Capture the cell that displays the provided text and extract its [X, Y] central coordinate. 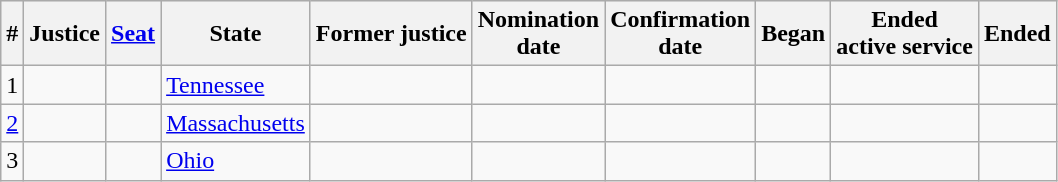
3 [12, 161]
Former justice [391, 34]
Nominationdate [538, 34]
Justice [65, 34]
Endedactive service [905, 34]
# [12, 34]
Confirmationdate [680, 34]
1 [12, 85]
Ended [1017, 34]
Massachusetts [236, 123]
Seat [134, 34]
State [236, 34]
Ohio [236, 161]
Tennessee [236, 85]
Began [794, 34]
2 [12, 123]
